Extract the (x, y) coordinate from the center of the cell holding the provided text.  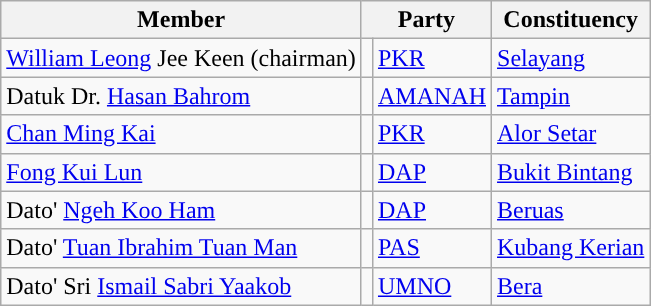
AMANAH (432, 96)
Dato' Tuan Ibrahim Tuan Man (182, 248)
Fong Kui Lun (182, 172)
Selayang (571, 58)
Member (182, 20)
Chan Ming Kai (182, 134)
Alor Setar (571, 134)
William Leong Jee Keen (chairman) (182, 58)
Kubang Kerian (571, 248)
Bukit Bintang (571, 172)
UMNO (432, 286)
Party (426, 20)
PAS (432, 248)
Bera (571, 286)
Tampin (571, 96)
Dato' Sri Ismail Sabri Yaakob (182, 286)
Constituency (571, 20)
Dato' Ngeh Koo Ham (182, 210)
Beruas (571, 210)
Datuk Dr. Hasan Bahrom (182, 96)
